Find where the given text appears and provide that cell's center as [X, Y] coordinate. 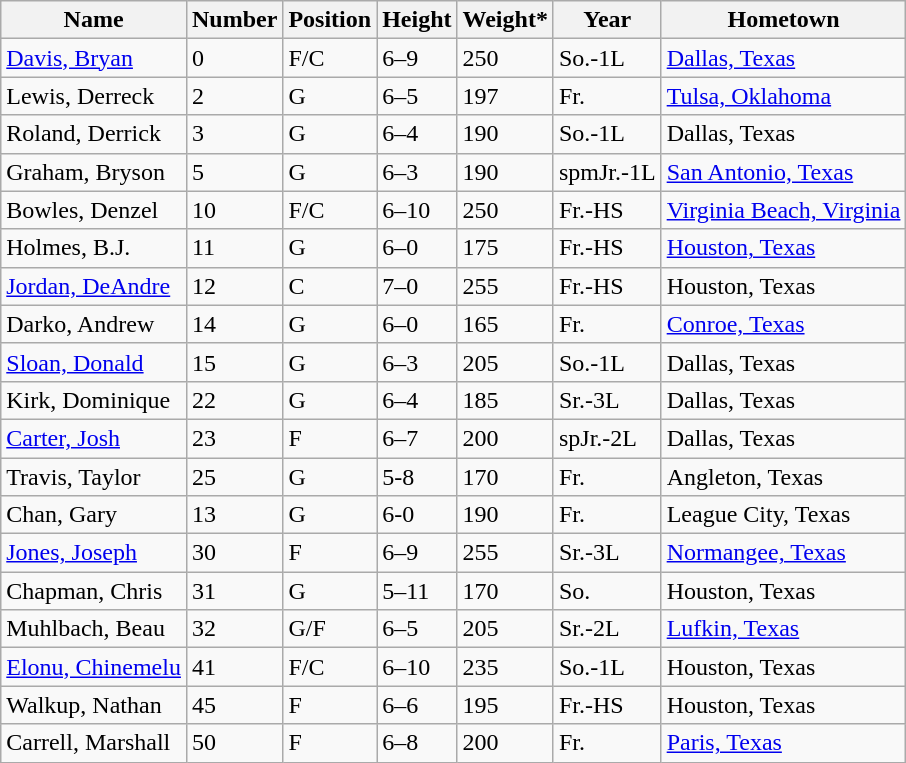
195 [505, 705]
Position [330, 20]
Lewis, Derreck [94, 96]
41 [234, 667]
Chapman, Chris [94, 591]
Muhlbach, Beau [94, 629]
Davis, Bryan [94, 58]
185 [505, 400]
Travis, Taylor [94, 477]
6–7 [417, 438]
25 [234, 477]
Roland, Derrick [94, 134]
13 [234, 515]
6–6 [417, 705]
7–0 [417, 286]
5-8 [417, 477]
Virginia Beach, Virginia [784, 210]
Graham, Bryson [94, 172]
Elonu, Chinemelu [94, 667]
Holmes, B.J. [94, 248]
League City, Texas [784, 515]
Conroe, Texas [784, 324]
So. [607, 591]
Hometown [784, 20]
Tulsa, Oklahoma [784, 96]
spmJr.-1L [607, 172]
0 [234, 58]
3 [234, 134]
197 [505, 96]
Bowles, Denzel [94, 210]
Height [417, 20]
31 [234, 591]
Carter, Josh [94, 438]
235 [505, 667]
Number [234, 20]
10 [234, 210]
14 [234, 324]
15 [234, 362]
Darko, Andrew [94, 324]
Sr.-2L [607, 629]
12 [234, 286]
175 [505, 248]
22 [234, 400]
Jones, Joseph [94, 553]
Name [94, 20]
Normangee, Texas [784, 553]
6-0 [417, 515]
50 [234, 743]
30 [234, 553]
Jordan, DeAndre [94, 286]
32 [234, 629]
Year [607, 20]
11 [234, 248]
C [330, 286]
45 [234, 705]
Weight* [505, 20]
6–8 [417, 743]
5 [234, 172]
Lufkin, Texas [784, 629]
Carrell, Marshall [94, 743]
Walkup, Nathan [94, 705]
Kirk, Dominique [94, 400]
5–11 [417, 591]
G/F [330, 629]
Paris, Texas [784, 743]
Chan, Gary [94, 515]
165 [505, 324]
23 [234, 438]
San Antonio, Texas [784, 172]
2 [234, 96]
spJr.-2L [607, 438]
Sloan, Donald [94, 362]
Angleton, Texas [784, 477]
